Detect which cell encompasses the target text, then output its [x, y] center coordinate. 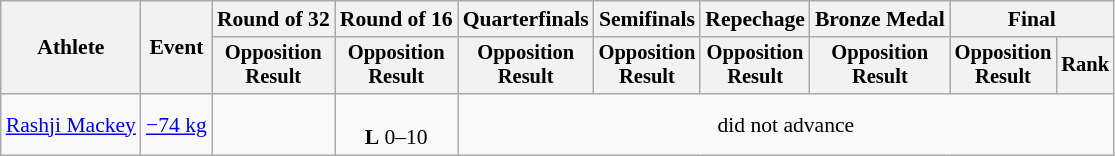
L 0–10 [396, 124]
Repechage [755, 19]
did not advance [786, 124]
Quarterfinals [526, 19]
−74 kg [176, 124]
Bronze Medal [880, 19]
Athlete [71, 48]
Round of 32 [274, 19]
Round of 16 [396, 19]
Rashji Mackey [71, 124]
Semifinals [648, 19]
Final [1032, 19]
Event [176, 48]
Rank [1085, 66]
